For the text-containing cell, return its midpoint in (x, y) coordinate format. 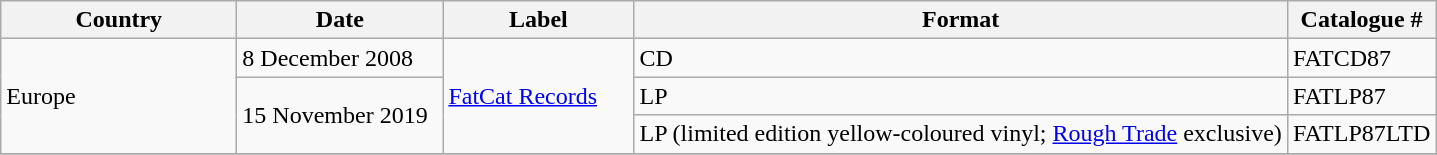
8 December 2008 (340, 58)
Date (340, 20)
FATLP87 (1361, 96)
FATLP87LTD (1361, 134)
15 November 2019 (340, 115)
FatCat Records (538, 96)
Europe (119, 96)
LP (limited edition yellow-coloured vinyl; Rough Trade exclusive) (960, 134)
LP (960, 96)
Label (538, 20)
Country (119, 20)
CD (960, 58)
FATCD87 (1361, 58)
Format (960, 20)
Catalogue # (1361, 20)
